From the cell containing the given text, extract its center point as (x, y) coordinate. 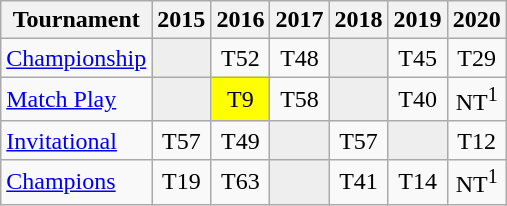
2017 (300, 20)
T40 (418, 100)
T9 (240, 100)
2016 (240, 20)
T41 (358, 182)
T29 (476, 58)
T63 (240, 182)
T12 (476, 140)
Championship (76, 58)
Champions (76, 182)
Tournament (76, 20)
T52 (240, 58)
Match Play (76, 100)
T48 (300, 58)
2019 (418, 20)
Invitational (76, 140)
2015 (182, 20)
2020 (476, 20)
T14 (418, 182)
2018 (358, 20)
T45 (418, 58)
T49 (240, 140)
T19 (182, 182)
T58 (300, 100)
